Determine the [x, y] coordinate at the center of the cell enclosing the given text.  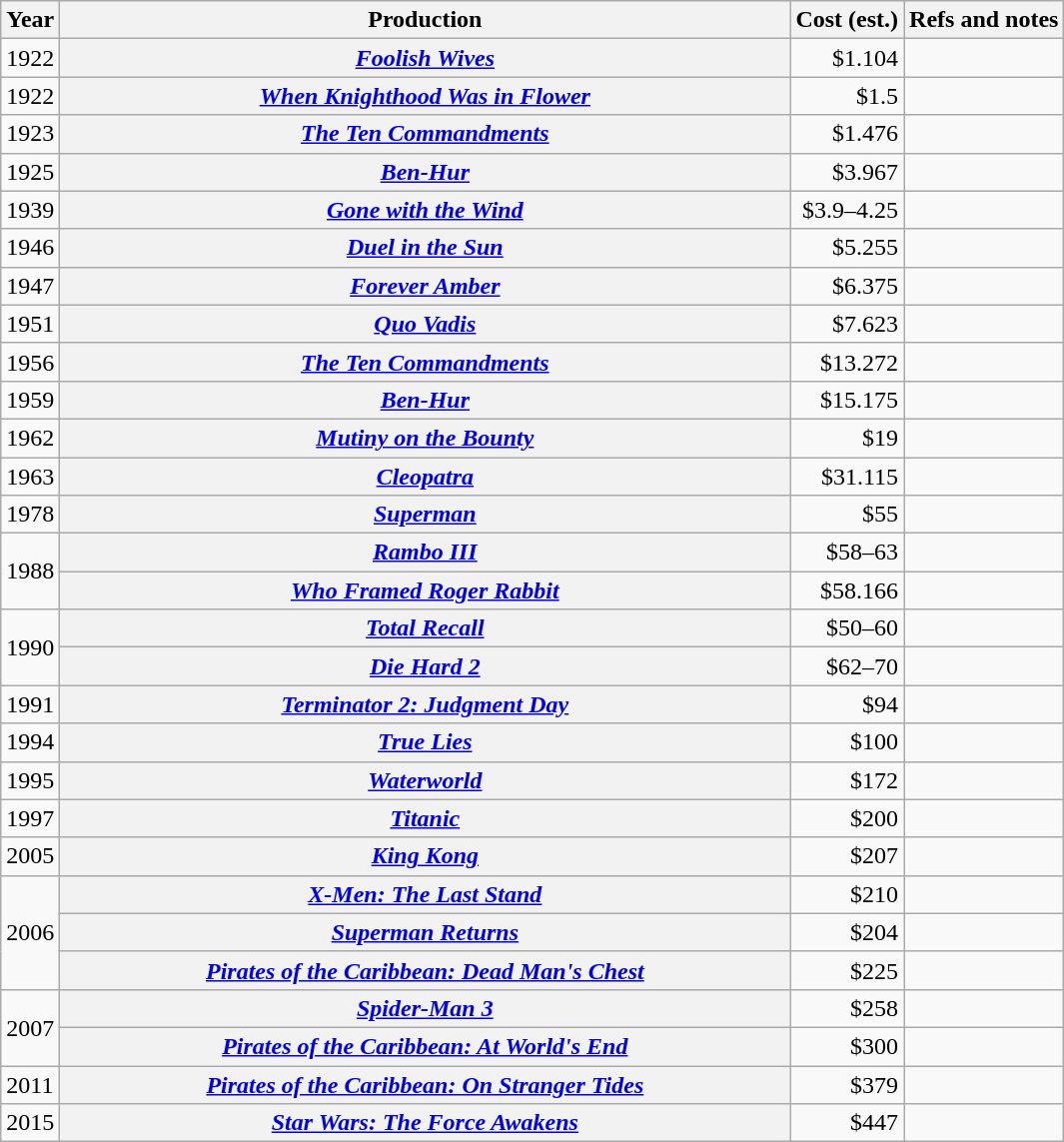
1939 [30, 210]
$6.375 [847, 286]
1995 [30, 780]
$3.967 [847, 172]
$5.255 [847, 248]
Who Framed Roger Rabbit [426, 590]
Titanic [426, 818]
$15.175 [847, 400]
$31.115 [847, 477]
$19 [847, 438]
Quo Vadis [426, 324]
$58.166 [847, 590]
Terminator 2: Judgment Day [426, 704]
1947 [30, 286]
Duel in the Sun [426, 248]
$210 [847, 894]
1997 [30, 818]
Superman Returns [426, 932]
Superman [426, 515]
Refs and notes [984, 20]
$58–63 [847, 553]
Spider-Man 3 [426, 1008]
Waterworld [426, 780]
$204 [847, 932]
True Lies [426, 742]
1956 [30, 362]
1988 [30, 571]
$225 [847, 970]
$447 [847, 1123]
Mutiny on the Bounty [426, 438]
King Kong [426, 856]
Rambo III [426, 553]
Cost (est.) [847, 20]
2006 [30, 932]
Pirates of the Caribbean: Dead Man's Chest [426, 970]
$379 [847, 1084]
Total Recall [426, 628]
Pirates of the Caribbean: At World's End [426, 1046]
1994 [30, 742]
1946 [30, 248]
$100 [847, 742]
1951 [30, 324]
Year [30, 20]
$94 [847, 704]
Die Hard 2 [426, 666]
2007 [30, 1027]
1990 [30, 647]
Forever Amber [426, 286]
$7.623 [847, 324]
Production [426, 20]
$13.272 [847, 362]
1978 [30, 515]
1959 [30, 400]
$207 [847, 856]
$1.104 [847, 58]
$1.476 [847, 134]
Pirates of the Caribbean: On Stranger Tides [426, 1084]
$258 [847, 1008]
$172 [847, 780]
Star Wars: The Force Awakens [426, 1123]
Foolish Wives [426, 58]
$1.5 [847, 96]
1962 [30, 438]
X-Men: The Last Stand [426, 894]
1925 [30, 172]
$200 [847, 818]
2015 [30, 1123]
$50–60 [847, 628]
1923 [30, 134]
Gone with the Wind [426, 210]
$62–70 [847, 666]
When Knighthood Was in Flower [426, 96]
2005 [30, 856]
$300 [847, 1046]
1991 [30, 704]
$55 [847, 515]
1963 [30, 477]
2011 [30, 1084]
Cleopatra [426, 477]
$3.9–4.25 [847, 210]
